Pinpoint the cell where the given text exists, returning its [x, y] midpoint coordinate. 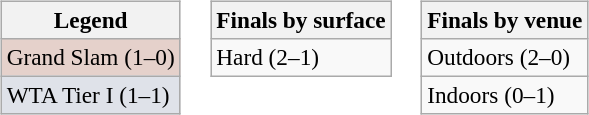
Grand Slam (1–0) [90, 57]
Hard (2–1) [301, 57]
Indoors (0–1) [505, 95]
Finals by venue [505, 20]
Outdoors (2–0) [505, 57]
Legend [90, 20]
WTA Tier I (1–1) [90, 95]
Finals by surface [301, 20]
